Locate the cell with the specified text and output its [X, Y] center coordinate. 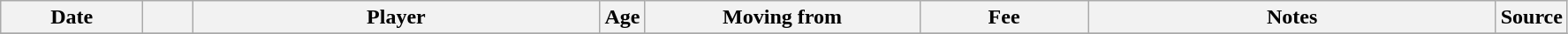
Notes [1292, 17]
Moving from [783, 17]
Source [1532, 17]
Date [72, 17]
Player [396, 17]
Fee [1004, 17]
Age [622, 17]
